Find where the given text appears and provide that cell's center as [X, Y] coordinate. 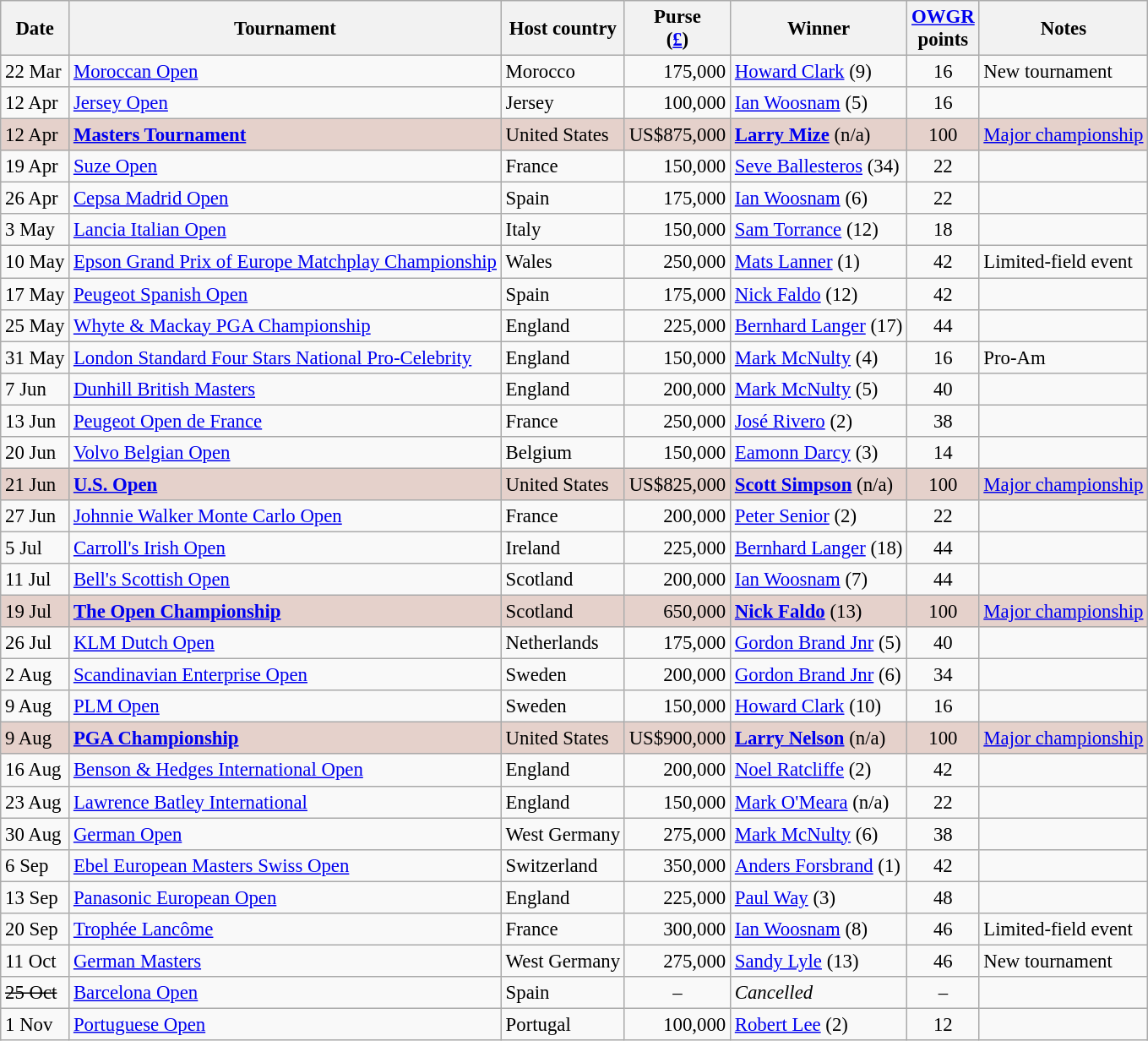
Sam Torrance (12) [818, 231]
Morocco [563, 72]
Ireland [563, 548]
300,000 [677, 929]
19 Apr [35, 166]
1 Nov [35, 1024]
Howard Clark (9) [818, 72]
Mark McNulty (6) [818, 834]
Ebel European Masters Swiss Open [286, 865]
Noel Ratcliffe (2) [818, 771]
Portugal [563, 1024]
7 Jun [35, 389]
Cancelled [818, 993]
Moroccan Open [286, 72]
18 [943, 231]
27 Jun [35, 516]
Bell's Scottish Open [286, 580]
11 Oct [35, 961]
Masters Tournament [286, 135]
Host country [563, 29]
Purse(£) [677, 29]
Mats Lanner (1) [818, 262]
26 Jul [35, 643]
Epson Grand Prix of Europe Matchplay Championship [286, 262]
Larry Mize (n/a) [818, 135]
Barcelona Open [286, 993]
19 Jul [35, 612]
13 Jun [35, 421]
Portuguese Open [286, 1024]
13 Sep [35, 897]
Ian Woosnam (7) [818, 580]
The Open Championship [286, 612]
30 Aug [35, 834]
21 Jun [35, 484]
KLM Dutch Open [286, 643]
2 Aug [35, 675]
Italy [563, 231]
Johnnie Walker Monte Carlo Open [286, 516]
Winner [818, 29]
Gordon Brand Jnr (5) [818, 643]
Tournament [286, 29]
German Open [286, 834]
Scandinavian Enterprise Open [286, 675]
Mark O'Meara (n/a) [818, 802]
Scott Simpson (n/a) [818, 484]
US$825,000 [677, 484]
London Standard Four Stars National Pro-Celebrity [286, 357]
Whyte & Mackay PGA Championship [286, 325]
Mark McNulty (4) [818, 357]
Date [35, 29]
Carroll's Irish Open [286, 548]
Eamonn Darcy (3) [818, 453]
Trophée Lancôme [286, 929]
Peugeot Spanish Open [286, 294]
650,000 [677, 612]
Larry Nelson (n/a) [818, 739]
11 Jul [35, 580]
Notes [1064, 29]
Switzerland [563, 865]
20 Sep [35, 929]
350,000 [677, 865]
Nick Faldo (13) [818, 612]
PGA Championship [286, 739]
Bernhard Langer (17) [818, 325]
Pro-Am [1064, 357]
Ian Woosnam (5) [818, 103]
Peugeot Open de France [286, 421]
Gordon Brand Jnr (6) [818, 675]
25 Oct [35, 993]
6 Sep [35, 865]
Benson & Hedges International Open [286, 771]
Seve Ballesteros (34) [818, 166]
Ian Woosnam (6) [818, 199]
Suze Open [286, 166]
10 May [35, 262]
26 Apr [35, 199]
Lawrence Batley International [286, 802]
U.S. Open [286, 484]
34 [943, 675]
US$875,000 [677, 135]
14 [943, 453]
25 May [35, 325]
German Masters [286, 961]
20 Jun [35, 453]
Cepsa Madrid Open [286, 199]
22 Mar [35, 72]
Peter Senior (2) [818, 516]
Anders Forsbrand (1) [818, 865]
Sandy Lyle (13) [818, 961]
OWGRpoints [943, 29]
Paul Way (3) [818, 897]
5 Jul [35, 548]
17 May [35, 294]
16 Aug [35, 771]
Mark McNulty (5) [818, 389]
Nick Faldo (12) [818, 294]
Volvo Belgian Open [286, 453]
48 [943, 897]
Belgium [563, 453]
12 [943, 1024]
Jersey [563, 103]
Wales [563, 262]
Howard Clark (10) [818, 706]
Jersey Open [286, 103]
3 May [35, 231]
US$900,000 [677, 739]
Robert Lee (2) [818, 1024]
PLM Open [286, 706]
Ian Woosnam (8) [818, 929]
Netherlands [563, 643]
Lancia Italian Open [286, 231]
31 May [35, 357]
Bernhard Langer (18) [818, 548]
Panasonic European Open [286, 897]
José Rivero (2) [818, 421]
23 Aug [35, 802]
Dunhill British Masters [286, 389]
